Find where the given text appears and provide that cell's center as [x, y] coordinate. 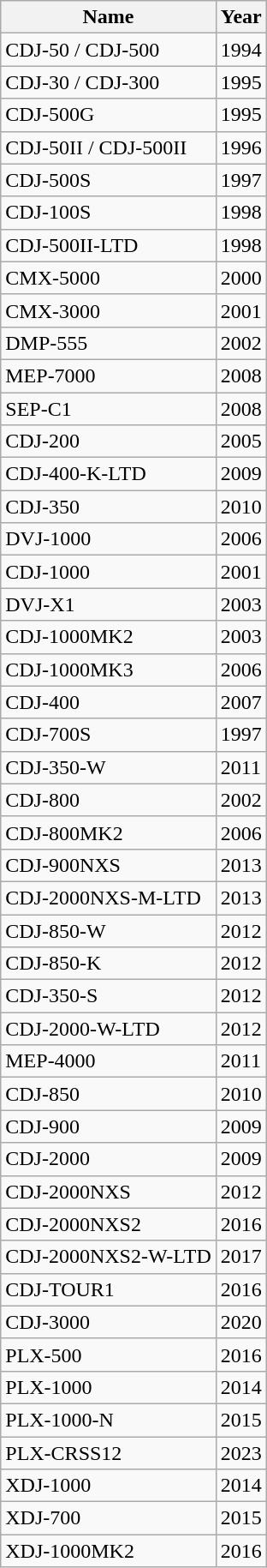
CDJ-100S [109, 213]
PLX-1000-N [109, 1420]
CDJ-2000 [109, 1159]
CDJ-500G [109, 115]
CDJ-3000 [109, 1322]
CDJ-2000NXS-M-LTD [109, 898]
CDJ-2000-W-LTD [109, 1029]
MEP-4000 [109, 1061]
CMX-3000 [109, 310]
1994 [241, 50]
2017 [241, 1257]
CDJ-400-K-LTD [109, 474]
CMX-5000 [109, 278]
CDJ-400 [109, 702]
2000 [241, 278]
2007 [241, 702]
2005 [241, 442]
XDJ-700 [109, 1518]
CDJ-30 / CDJ-300 [109, 82]
CDJ-850-W [109, 930]
DVJ-X1 [109, 604]
CDJ-2000NXS2 [109, 1224]
CDJ-TOUR1 [109, 1289]
XDJ-1000MK2 [109, 1551]
CDJ-700S [109, 735]
CDJ-50II / CDJ-500II [109, 147]
PLX-1000 [109, 1387]
2020 [241, 1322]
PLX-CRSS12 [109, 1453]
CDJ-1000 [109, 572]
Year [241, 17]
CDJ-50 / CDJ-500 [109, 50]
CDJ-850-K [109, 964]
CDJ-350-S [109, 996]
PLX-500 [109, 1355]
CDJ-1000MK3 [109, 670]
CDJ-850 [109, 1094]
CDJ-1000MK2 [109, 637]
CDJ-350-W [109, 767]
CDJ-200 [109, 442]
DMP-555 [109, 343]
Name [109, 17]
CDJ-2000NXS [109, 1192]
2023 [241, 1453]
CDJ-2000NXS2-W-LTD [109, 1257]
CDJ-500II-LTD [109, 245]
XDJ-1000 [109, 1486]
MEP-7000 [109, 375]
1996 [241, 147]
CDJ-900 [109, 1126]
CDJ-500S [109, 180]
DVJ-1000 [109, 539]
SEP-C1 [109, 409]
CDJ-800MK2 [109, 832]
CDJ-800 [109, 800]
CDJ-350 [109, 507]
CDJ-900NXS [109, 865]
